Identify which cell holds the provided text, then report its [x, y] central coordinate. 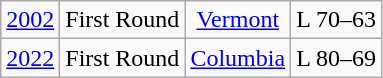
L 70–63 [336, 20]
L 80–69 [336, 58]
2002 [30, 20]
Columbia [238, 58]
2022 [30, 58]
Vermont [238, 20]
